Find where the given text appears and provide that cell's center as (X, Y) coordinate. 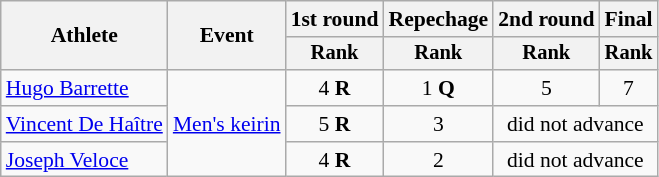
1 Q (438, 88)
7 (628, 88)
Event (227, 36)
Repechage (438, 19)
4 R (335, 88)
Men's keirin (227, 124)
3 (438, 124)
5 R (335, 124)
Final (628, 19)
Athlete (84, 36)
Vincent De Haître (84, 124)
Hugo Barrette (84, 88)
1st round (335, 19)
5 (546, 88)
2nd round (546, 19)
did not advance (575, 124)
